Search for the cell housing the specified text and yield its [X, Y] center coordinate. 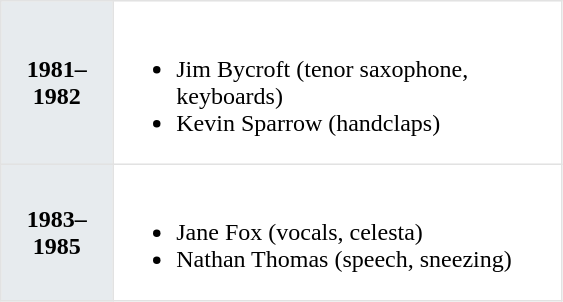
Jim Bycroft (tenor saxophone, keyboards)Kevin Sparrow (handclaps) [336, 83]
Jane Fox (vocals, celesta)Nathan Thomas (speech, sneezing) [336, 232]
1983–1985 [57, 232]
1981–1982 [57, 83]
